Return the (x, y) coordinate for the center point of the cell that contains the specified text.  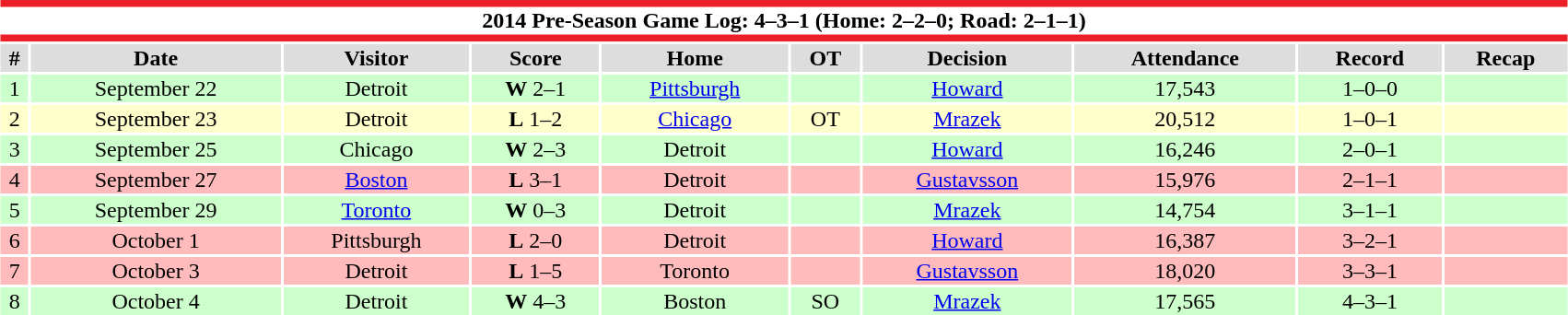
2014 Pre-Season Game Log: 4–3–1 (Home: 2–2–0; Road: 2–1–1) (784, 20)
Home (695, 58)
16,246 (1185, 149)
1 (15, 88)
L 3–1 (535, 180)
September 29 (157, 210)
3–1–1 (1369, 210)
1–0–0 (1369, 88)
5 (15, 210)
Decision (967, 58)
W 0–3 (535, 210)
October 3 (157, 271)
17,543 (1185, 88)
4–3–1 (1369, 301)
September 23 (157, 119)
Visitor (376, 58)
14,754 (1185, 210)
October 4 (157, 301)
Recap (1505, 58)
7 (15, 271)
18,020 (1185, 271)
15,976 (1185, 180)
L 1–2 (535, 119)
3–3–1 (1369, 271)
SO (825, 301)
W 2–1 (535, 88)
17,565 (1185, 301)
20,512 (1185, 119)
Date (157, 58)
Attendance (1185, 58)
Record (1369, 58)
Score (535, 58)
8 (15, 301)
September 22 (157, 88)
2 (15, 119)
2–0–1 (1369, 149)
L 2–0 (535, 240)
6 (15, 240)
4 (15, 180)
September 25 (157, 149)
W 2–3 (535, 149)
1–0–1 (1369, 119)
September 27 (157, 180)
# (15, 58)
L 1–5 (535, 271)
October 1 (157, 240)
3 (15, 149)
2–1–1 (1369, 180)
3–2–1 (1369, 240)
16,387 (1185, 240)
W 4–3 (535, 301)
